Extract the (x, y) coordinate from the center of the cell holding the provided text.  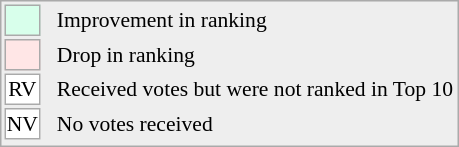
Received votes but were not ranked in Top 10 (254, 90)
NV (22, 124)
No votes received (254, 124)
Drop in ranking (254, 55)
Improvement in ranking (254, 20)
RV (22, 90)
